From the cell containing the given text, extract its center point as (X, Y) coordinate. 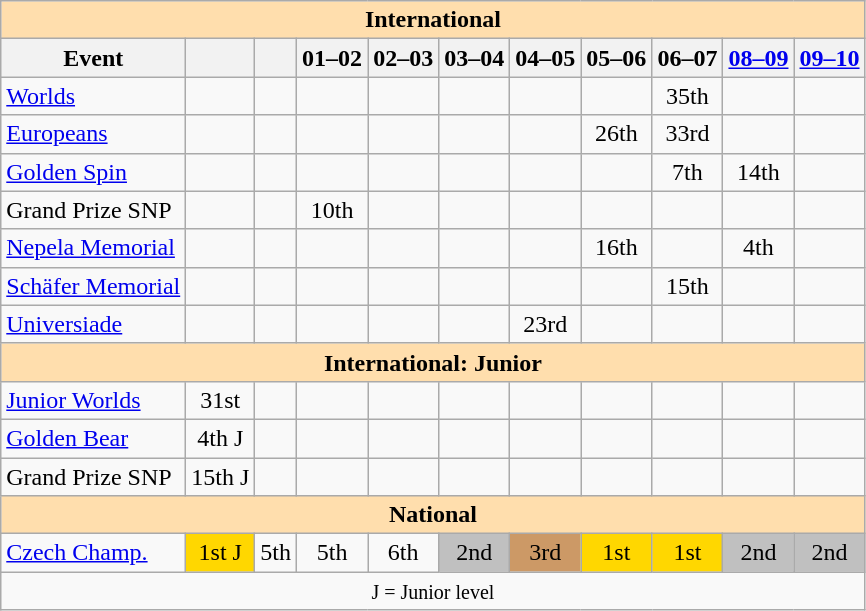
4th (758, 248)
04–05 (546, 58)
Europeans (94, 134)
16th (616, 248)
Schäfer Memorial (94, 286)
08–09 (758, 58)
6th (404, 553)
Event (94, 58)
National (433, 515)
7th (688, 172)
09–10 (830, 58)
05–06 (616, 58)
33rd (688, 134)
15th J (220, 477)
Junior Worlds (94, 400)
14th (758, 172)
26th (616, 134)
31st (220, 400)
1st J (220, 553)
01–02 (332, 58)
02–03 (404, 58)
15th (688, 286)
10th (332, 210)
Universiade (94, 324)
International (433, 20)
06–07 (688, 58)
Golden Spin (94, 172)
J = Junior level (433, 591)
Czech Champ. (94, 553)
4th J (220, 438)
23rd (546, 324)
International: Junior (433, 362)
03–04 (474, 58)
35th (688, 96)
Golden Bear (94, 438)
Worlds (94, 96)
Nepela Memorial (94, 248)
3rd (546, 553)
